Detect which cell encompasses the target text, then output its [X, Y] center coordinate. 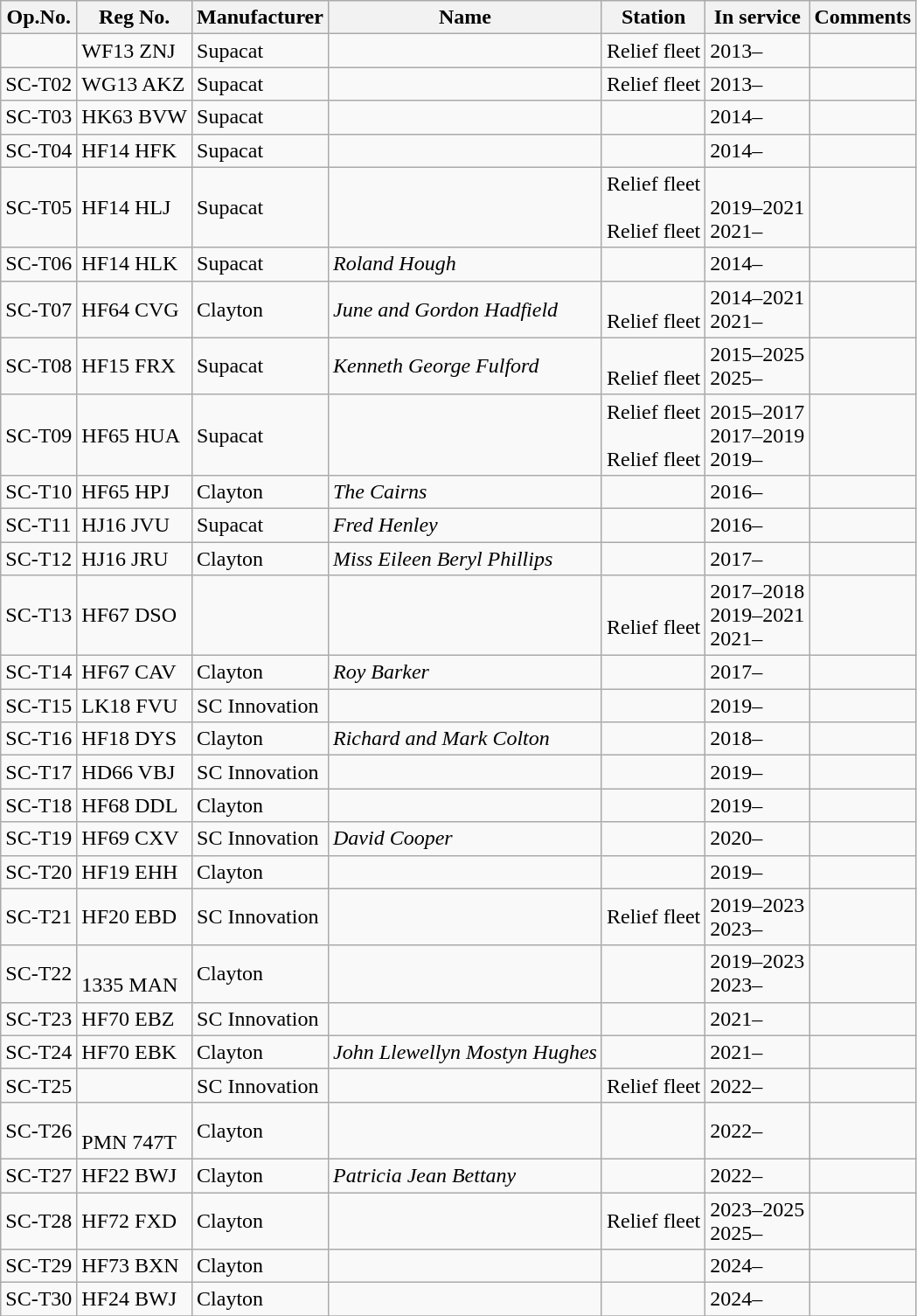
Station [653, 17]
HJ16 JVU [135, 525]
HD66 VBJ [135, 772]
2015–20172017–20192019– [757, 435]
SC-T27 [38, 1175]
HF67 CAV [135, 672]
2014–20212021– [757, 310]
SC-T15 [38, 706]
HF15 FRX [135, 366]
SC-T07 [38, 310]
2023–20252025– [757, 1221]
WF13 ZNJ [135, 51]
Op.No. [38, 17]
LK18 FVU [135, 706]
SC-T29 [38, 1266]
SC-T03 [38, 117]
HF70 EBK [135, 1052]
HF73 BXN [135, 1266]
HF72 FXD [135, 1221]
Richard and Mark Colton [465, 739]
SC-T21 [38, 916]
WG13 AKZ [135, 84]
SC-T08 [38, 366]
HF65 HUA [135, 435]
SC-T11 [38, 525]
SC-T04 [38, 150]
SC-T19 [38, 839]
PMN 747T [135, 1130]
2017–20182019–20212021– [757, 616]
SC-T14 [38, 672]
SC-T13 [38, 616]
SC-T17 [38, 772]
HF22 BWJ [135, 1175]
SC-T12 [38, 559]
The Cairns [465, 491]
Reg No. [135, 17]
Kenneth George Fulford [465, 366]
HF19 EHH [135, 872]
SC-T10 [38, 491]
HJ16 JRU [135, 559]
HF67 DSO [135, 616]
HK63 BVW [135, 117]
SC-T20 [38, 872]
HF14 HLJ [135, 207]
Roland Hough [465, 264]
HF14 HLK [135, 264]
SC-T25 [38, 1085]
HF20 EBD [135, 916]
Patricia Jean Bettany [465, 1175]
HF14 HFK [135, 150]
HF24 BWJ [135, 1299]
SC-T26 [38, 1130]
1335 MAN [135, 974]
June and Gordon Hadfield [465, 310]
Name [465, 17]
SC-T23 [38, 1019]
SC-T22 [38, 974]
SC-T09 [38, 435]
Comments [863, 17]
SC-T24 [38, 1052]
In service [757, 17]
Fred Henley [465, 525]
SC-T02 [38, 84]
SC-T18 [38, 805]
2020– [757, 839]
HF69 CXV [135, 839]
HF68 DDL [135, 805]
HF64 CVG [135, 310]
Miss Eileen Beryl Phillips [465, 559]
HF18 DYS [135, 739]
SC-T06 [38, 264]
Roy Barker [465, 672]
Manufacturer [261, 17]
2018– [757, 739]
HF65 HPJ [135, 491]
2015–20252025– [757, 366]
SC-T16 [38, 739]
SC-T05 [38, 207]
David Cooper [465, 839]
HF70 EBZ [135, 1019]
SC-T30 [38, 1299]
SC-T28 [38, 1221]
John Llewellyn Mostyn Hughes [465, 1052]
2019–20212021– [757, 207]
